Extract the (x, y) coordinate from the center of the cell holding the provided text.  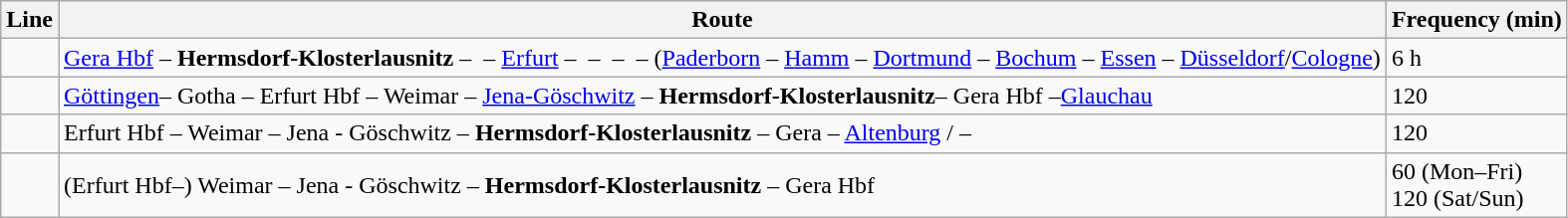
Göttingen– Gotha – Erfurt Hbf – Weimar – Jena-Göschwitz – Hermsdorf-Klosterlausnitz– Gera Hbf –Glauchau (721, 96)
Gera Hbf – Hermsdorf-Klosterlausnitz – – Erfurt – – – – (Paderborn – Hamm – Dortmund – Bochum – Essen – Düsseldorf/Cologne) (721, 58)
Line (30, 20)
Erfurt Hbf – Weimar – Jena - Göschwitz – Hermsdorf-Klosterlausnitz – Gera – Altenburg / – (721, 133)
Route (721, 20)
6 h (1476, 58)
60 (Mon–Fri)120 (Sat/Sun) (1476, 185)
Frequency (min) (1476, 20)
(Erfurt Hbf–) Weimar – Jena - Göschwitz – Hermsdorf-Klosterlausnitz – Gera Hbf (721, 185)
